Provide the [X, Y] coordinate of the cell's center where the given text is located.  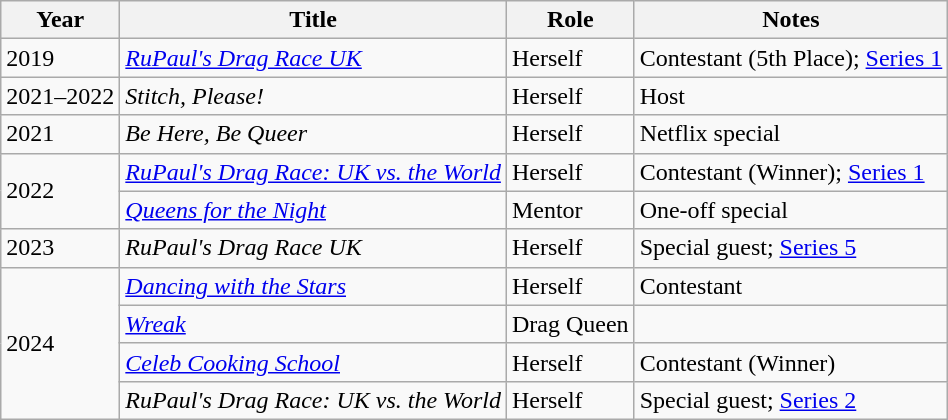
Contestant (Winner) [791, 362]
2021 [60, 134]
2023 [60, 248]
Contestant [791, 286]
One-off special [791, 210]
Host [791, 96]
2024 [60, 343]
Role [570, 20]
Contestant (5th Place); Series 1 [791, 58]
Title [314, 20]
Year [60, 20]
Stitch, Please! [314, 96]
Queens for the Night [314, 210]
Notes [791, 20]
2021–2022 [60, 96]
Drag Queen [570, 324]
Wreak [314, 324]
Contestant (Winner); Series 1 [791, 172]
Be Here, Be Queer [314, 134]
2019 [60, 58]
Celeb Cooking School [314, 362]
Dancing with the Stars [314, 286]
Special guest; Series 5 [791, 248]
2022 [60, 191]
Netflix special [791, 134]
Special guest; Series 2 [791, 400]
Mentor [570, 210]
